Output the [X, Y] coordinate of the center of the cell containing the given text.  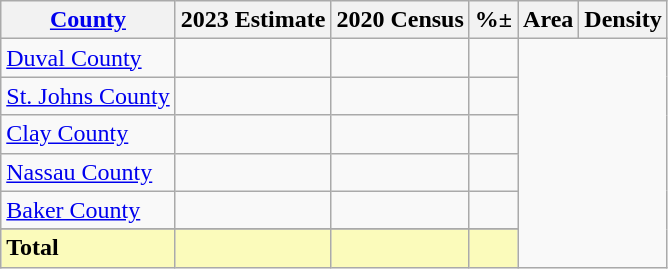
Area [548, 20]
%± [493, 20]
Baker County [88, 210]
Total [88, 248]
2020 Census [400, 20]
2023 Estimate [253, 20]
County [88, 20]
Density [623, 20]
Duval County [88, 58]
Nassau County [88, 172]
St. Johns County [88, 96]
Clay County [88, 134]
